Return the (x, y) coordinate for the center point of the cell that contains the specified text.  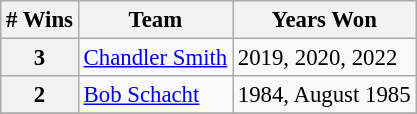
1984, August 1985 (324, 95)
2 (40, 95)
2019, 2020, 2022 (324, 58)
Chandler Smith (155, 58)
# Wins (40, 20)
3 (40, 58)
Years Won (324, 20)
Team (155, 20)
Bob Schacht (155, 95)
